Provide the [X, Y] coordinate of the cell's center where the given text is located.  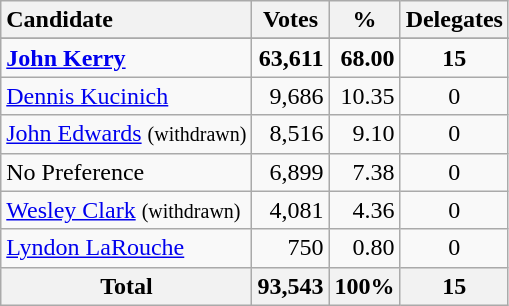
100% [364, 286]
63,611 [290, 58]
Candidate [126, 20]
7.38 [364, 172]
9.10 [364, 134]
750 [290, 248]
Lyndon LaRouche [126, 248]
4.36 [364, 210]
8,516 [290, 134]
% [364, 20]
John Kerry [126, 58]
6,899 [290, 172]
93,543 [290, 286]
68.00 [364, 58]
John Edwards (withdrawn) [126, 134]
Votes [290, 20]
Total [126, 286]
0.80 [364, 248]
10.35 [364, 96]
No Preference [126, 172]
4,081 [290, 210]
Delegates [454, 20]
Dennis Kucinich [126, 96]
Wesley Clark (withdrawn) [126, 210]
9,686 [290, 96]
